Pinpoint the cell where the given text exists, returning its [X, Y] midpoint coordinate. 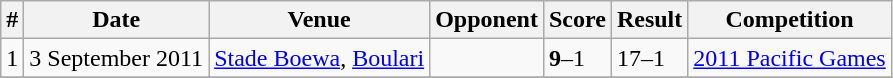
Date [116, 20]
2011 Pacific Games [790, 58]
9–1 [577, 58]
Score [577, 20]
Competition [790, 20]
Venue [320, 20]
Opponent [487, 20]
# [12, 20]
Result [649, 20]
1 [12, 58]
Stade Boewa, Boulari [320, 58]
3 September 2011 [116, 58]
17–1 [649, 58]
